Output the [X, Y] coordinate of the center of the cell containing the given text.  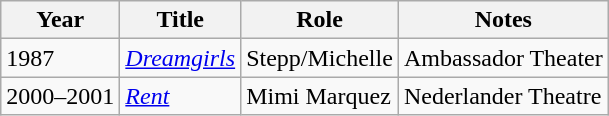
2000–2001 [60, 96]
Nederlander Theatre [503, 96]
Year [60, 20]
Title [180, 20]
Stepp/Michelle [320, 58]
Role [320, 20]
Ambassador Theater [503, 58]
Rent [180, 96]
Notes [503, 20]
Mimi Marquez [320, 96]
1987 [60, 58]
Dreamgirls [180, 58]
